Return the [X, Y] coordinate for the center point of the cell that contains the specified text.  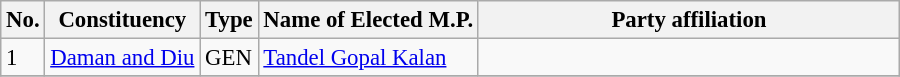
Type [229, 20]
Name of Elected M.P. [368, 20]
Daman and Diu [122, 58]
Party affiliation [688, 20]
1 [23, 58]
Tandel Gopal Kalan [368, 58]
Constituency [122, 20]
GEN [229, 58]
No. [23, 20]
